Identify which cell holds the provided text, then report its [x, y] central coordinate. 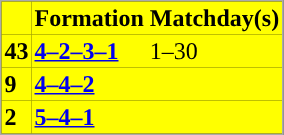
5–4–1 [90, 116]
1–30 [214, 50]
Formation [90, 18]
9 [17, 84]
2 [17, 116]
4–2–3–1 [90, 50]
4–4–2 [90, 84]
Matchday(s) [214, 18]
43 [17, 50]
